From the cell containing the given text, extract its center point as [x, y] coordinate. 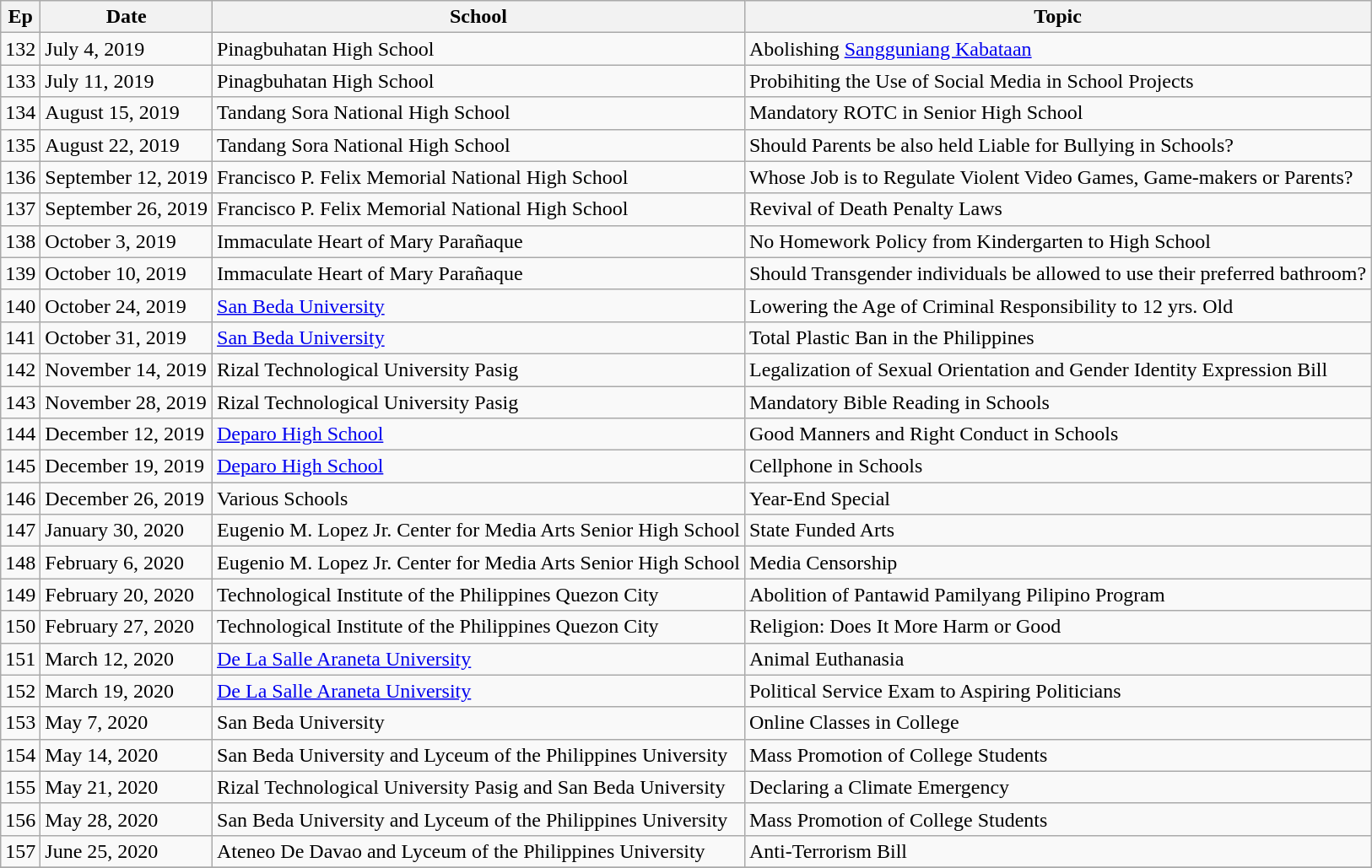
March 19, 2020 [127, 691]
Year-End Special [1057, 499]
January 30, 2020 [127, 531]
143 [20, 402]
December 19, 2019 [127, 466]
139 [20, 273]
157 [20, 851]
May 14, 2020 [127, 755]
141 [20, 337]
Whose Job is to Regulate Violent Video Games, Game-makers or Parents? [1057, 177]
May 28, 2020 [127, 819]
Declaring a Climate Emergency [1057, 787]
Online Classes in College [1057, 723]
Mandatory ROTC in Senior High School [1057, 113]
October 10, 2019 [127, 273]
No Homework Policy from Kindergarten to High School [1057, 241]
154 [20, 755]
November 14, 2019 [127, 369]
Religion: Does It More Harm or Good [1057, 627]
Should Transgender individuals be allowed to use their preferred bathroom? [1057, 273]
February 27, 2020 [127, 627]
June 25, 2020 [127, 851]
149 [20, 595]
November 28, 2019 [127, 402]
Total Plastic Ban in the Philippines [1057, 337]
August 15, 2019 [127, 113]
Lowering the Age of Criminal Responsibility to 12 yrs. Old [1057, 305]
Ep [20, 17]
October 3, 2019 [127, 241]
Good Manners and Right Conduct in Schools [1057, 434]
133 [20, 81]
May 21, 2020 [127, 787]
148 [20, 563]
Cellphone in Schools [1057, 466]
Probihiting the Use of Social Media in School Projects [1057, 81]
Media Censorship [1057, 563]
School [479, 17]
Political Service Exam to Aspiring Politicians [1057, 691]
140 [20, 305]
Revival of Death Penalty Laws [1057, 209]
September 12, 2019 [127, 177]
146 [20, 499]
December 26, 2019 [127, 499]
151 [20, 659]
February 20, 2020 [127, 595]
155 [20, 787]
Abolishing Sangguniang Kabataan [1057, 49]
Abolition of Pantawid Pamilyang Pilipino Program [1057, 595]
138 [20, 241]
Anti-Terrorism Bill [1057, 851]
132 [20, 49]
February 6, 2020 [127, 563]
Rizal Technological University Pasig and San Beda University [479, 787]
135 [20, 145]
July 4, 2019 [127, 49]
October 24, 2019 [127, 305]
Mandatory Bible Reading in Schools [1057, 402]
153 [20, 723]
Should Parents be also held Liable for Bullying in Schools? [1057, 145]
September 26, 2019 [127, 209]
152 [20, 691]
147 [20, 531]
May 7, 2020 [127, 723]
142 [20, 369]
March 12, 2020 [127, 659]
136 [20, 177]
Various Schools [479, 499]
137 [20, 209]
Legalization of Sexual Orientation and Gender Identity Expression Bill [1057, 369]
Date [127, 17]
December 12, 2019 [127, 434]
August 22, 2019 [127, 145]
Animal Euthanasia [1057, 659]
156 [20, 819]
134 [20, 113]
150 [20, 627]
144 [20, 434]
State Funded Arts [1057, 531]
July 11, 2019 [127, 81]
Topic [1057, 17]
Ateneo De Davao and Lyceum of the Philippines University [479, 851]
October 31, 2019 [127, 337]
145 [20, 466]
